For the text-containing cell, return its midpoint in (X, Y) coordinate format. 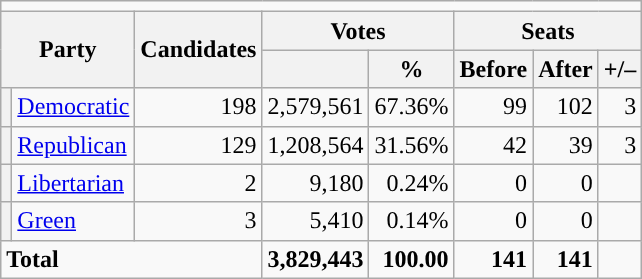
3,829,443 (316, 259)
Candidates (198, 50)
Republican (74, 145)
31.56% (412, 145)
100.00 (412, 259)
Before (494, 69)
39 (566, 145)
% (412, 69)
2 (198, 183)
102 (566, 107)
Green (74, 221)
198 (198, 107)
Party (68, 50)
1,208,564 (316, 145)
Libertarian (74, 183)
99 (494, 107)
5,410 (316, 221)
After (566, 69)
2,579,561 (316, 107)
9,180 (316, 183)
0.24% (412, 183)
Seats (548, 31)
0.14% (412, 221)
Democratic (74, 107)
42 (494, 145)
+/– (620, 69)
Total (132, 259)
129 (198, 145)
67.36% (412, 107)
Votes (358, 31)
